From the cell containing the given text, extract its center point as (X, Y) coordinate. 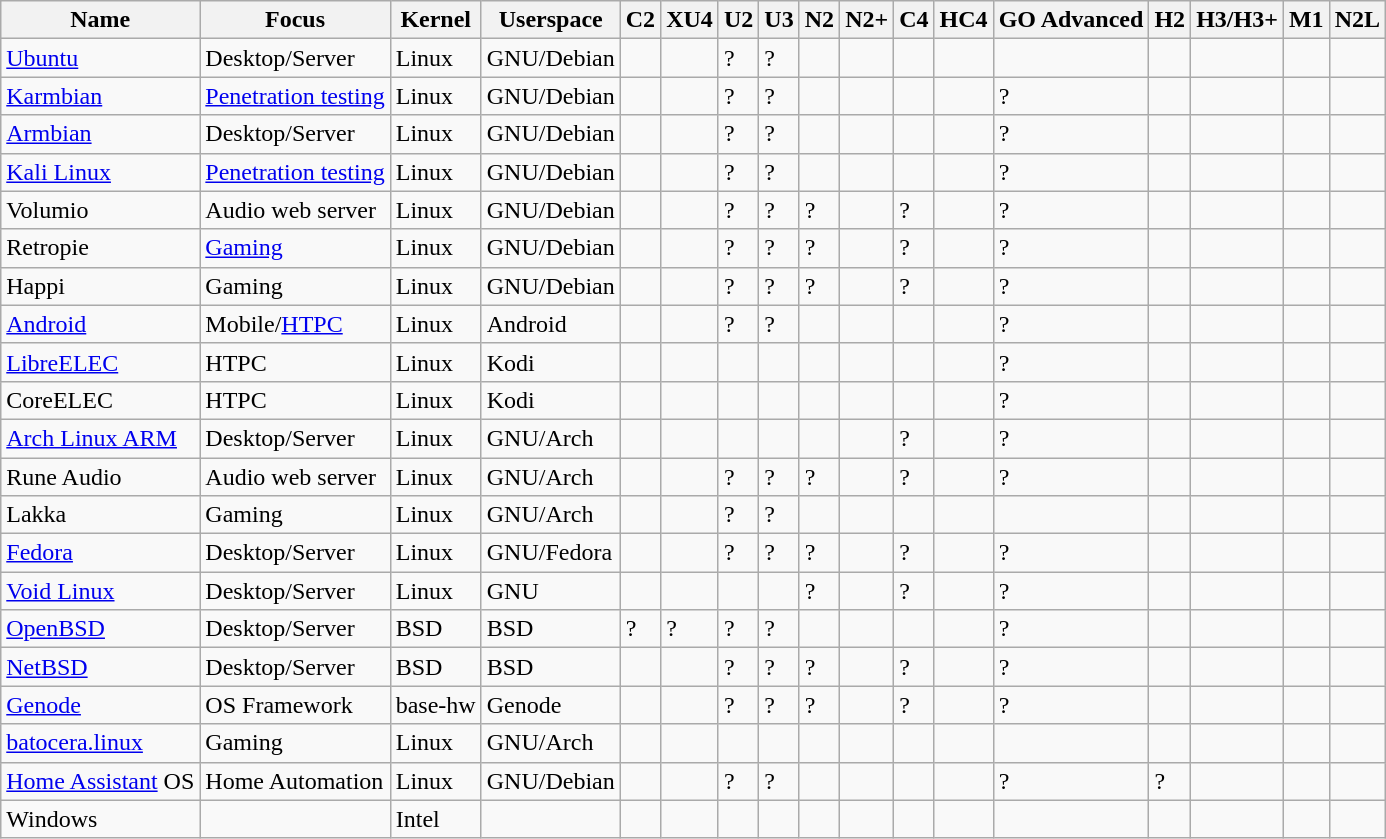
batocera.linux (100, 743)
H2 (1170, 20)
C4 (914, 20)
Retropie (100, 248)
H3/H3+ (1238, 20)
Kernel (436, 20)
Karmbian (100, 96)
Fedora (100, 553)
XU4 (690, 20)
Mobile/HTPC (295, 324)
Arch Linux ARM (100, 438)
U2 (738, 20)
Happi (100, 286)
OpenBSD (100, 629)
Ubuntu (100, 58)
base-hw (436, 705)
Rune Audio (100, 477)
Windows (100, 819)
N2+ (867, 20)
Volumio (100, 210)
NetBSD (100, 667)
U3 (779, 20)
C2 (640, 20)
M1 (1306, 20)
GNU/Fedora (550, 553)
Home Assistant OS (100, 781)
Home Automation (295, 781)
N2 (819, 20)
Armbian (100, 134)
OS Framework (295, 705)
Name (100, 20)
Intel (436, 819)
CoreELEC (100, 400)
Void Linux (100, 591)
HC4 (964, 20)
GO Advanced (1071, 20)
Kali Linux (100, 172)
Focus (295, 20)
LibreELEC (100, 362)
Userspace (550, 20)
GNU (550, 591)
Lakka (100, 515)
N2L (1357, 20)
